For the text-containing cell, return its midpoint in (x, y) coordinate format. 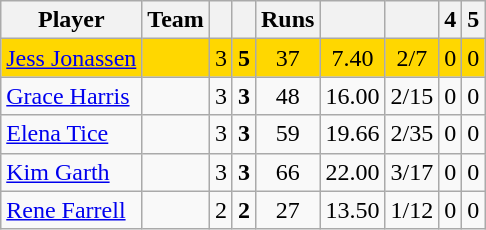
13.50 (352, 210)
Team (176, 20)
37 (287, 58)
2/15 (412, 96)
2/7 (412, 58)
Kim Garth (72, 172)
Runs (287, 20)
66 (287, 172)
27 (287, 210)
Grace Harris (72, 96)
4 (450, 20)
48 (287, 96)
3/17 (412, 172)
59 (287, 134)
Elena Tice (72, 134)
Player (72, 20)
1/12 (412, 210)
22.00 (352, 172)
7.40 (352, 58)
2/35 (412, 134)
Rene Farrell (72, 210)
16.00 (352, 96)
Jess Jonassen (72, 58)
19.66 (352, 134)
